For the text-containing cell, return its midpoint in [X, Y] coordinate format. 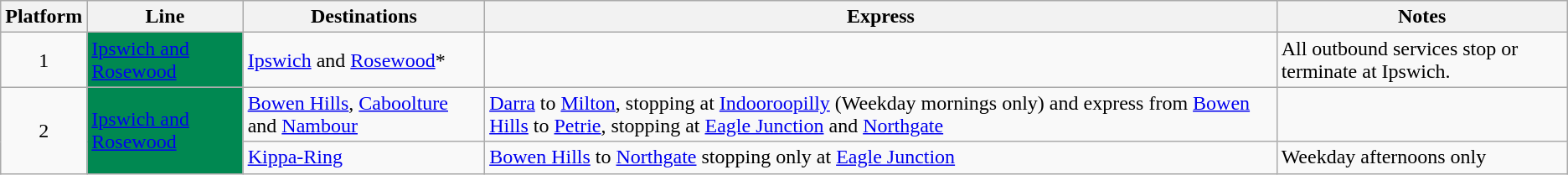
Ipswich and Rosewood* [364, 60]
Line [165, 17]
2 [44, 131]
Bowen Hills to Northgate stopping only at Eagle Junction [881, 157]
Platform [44, 17]
Bowen Hills, Caboolture and Nambour [364, 114]
Kippa-Ring [364, 157]
Darra to Milton, stopping at Indooroopilly (Weekday mornings only) and express from Bowen Hills to Petrie, stopping at Eagle Junction and Northgate [881, 114]
Express [881, 17]
All outbound services stop or terminate at Ipswich. [1422, 60]
Destinations [364, 17]
Notes [1422, 17]
Weekday afternoons only [1422, 157]
1 [44, 60]
